Return the (X, Y) coordinate for the center point of the cell that contains the specified text.  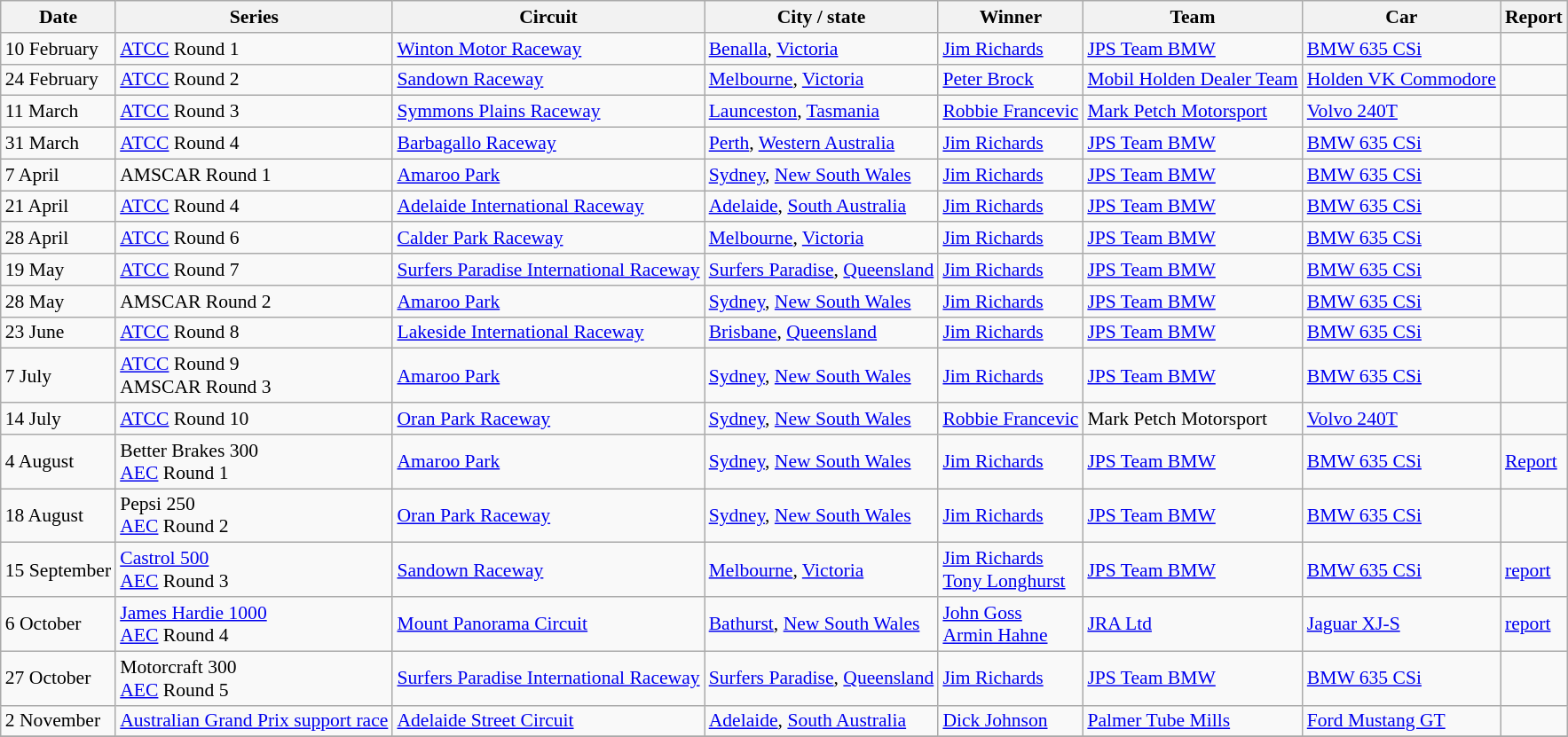
Holden VK Commodore (1402, 80)
Winton Motor Raceway (548, 49)
Bathurst, New South Wales (822, 624)
24 February (59, 80)
James Hardie 1000AEC Round 4 (254, 624)
ATCC Round 3 (254, 112)
19 May (59, 270)
6 October (59, 624)
Mount Panorama Circuit (548, 624)
4 August (59, 461)
ATCC Round 7 (254, 270)
Castrol 500AEC Round 3 (254, 569)
7 July (59, 376)
15 September (59, 569)
Calder Park Raceway (548, 239)
Symmons Plains Raceway (548, 112)
Pepsi 250AEC Round 2 (254, 516)
Jaguar XJ-S (1402, 624)
Date (59, 17)
Mobil Holden Dealer Team (1193, 80)
27 October (59, 678)
2 November (59, 721)
ATCC Round 1 (254, 49)
Adelaide Street Circuit (548, 721)
Peter Brock (1010, 80)
7 April (59, 175)
City / state (822, 17)
28 May (59, 302)
AMSCAR Round 1 (254, 175)
18 August (59, 516)
Car (1402, 17)
JRA Ltd (1193, 624)
Ford Mustang GT (1402, 721)
10 February (59, 49)
Benalla, Victoria (822, 49)
21 April (59, 207)
31 March (59, 144)
Palmer Tube Mills (1193, 721)
Better Brakes 300AEC Round 1 (254, 461)
28 April (59, 239)
AMSCAR Round 2 (254, 302)
ATCC Round 8 (254, 333)
ATCC Round 10 (254, 419)
Team (1193, 17)
Motorcraft 300AEC Round 5 (254, 678)
Australian Grand Prix support race (254, 721)
Series (254, 17)
Jim Richards Tony Longhurst (1010, 569)
Barbagallo Raceway (548, 144)
Brisbane, Queensland (822, 333)
11 March (59, 112)
ATCC Round 2 (254, 80)
Perth, Western Australia (822, 144)
ATCC Round 9 AMSCAR Round 3 (254, 376)
Launceston, Tasmania (822, 112)
14 July (59, 419)
Adelaide International Raceway (548, 207)
Lakeside International Raceway (548, 333)
Winner (1010, 17)
23 June (59, 333)
Dick Johnson (1010, 721)
Circuit (548, 17)
ATCC Round 6 (254, 239)
John GossArmin Hahne (1010, 624)
